Extract the (X, Y) coordinate from the center of the cell holding the provided text.  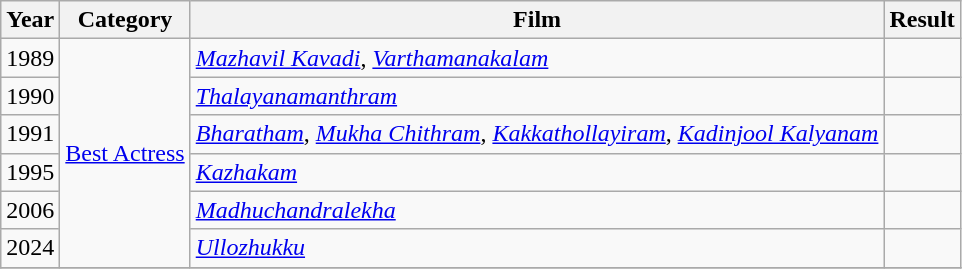
Thalayanamanthram (537, 96)
Result (922, 20)
Kazhakam (537, 172)
Category (125, 20)
Mazhavil Kavadi, Varthamanakalam (537, 58)
Year (30, 20)
Bharatham, Mukha Chithram, Kakkathollayiram, Kadinjool Kalyanam (537, 134)
1990 (30, 96)
Ullozhukku (537, 248)
1989 (30, 58)
Film (537, 20)
Best Actress (125, 153)
2006 (30, 210)
1991 (30, 134)
1995 (30, 172)
Madhuchandralekha (537, 210)
2024 (30, 248)
